Identify which cell holds the provided text, then report its (x, y) central coordinate. 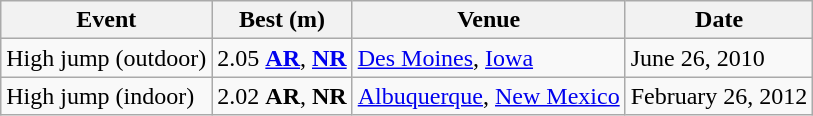
2.05 AR, NR (282, 58)
February 26, 2012 (719, 96)
Albuquerque, New Mexico (488, 96)
Event (106, 20)
High jump (outdoor) (106, 58)
Date (719, 20)
High jump (indoor) (106, 96)
Des Moines, Iowa (488, 58)
Best (m) (282, 20)
Venue (488, 20)
2.02 AR, NR (282, 96)
June 26, 2010 (719, 58)
